For the text-containing cell, return its midpoint in (X, Y) coordinate format. 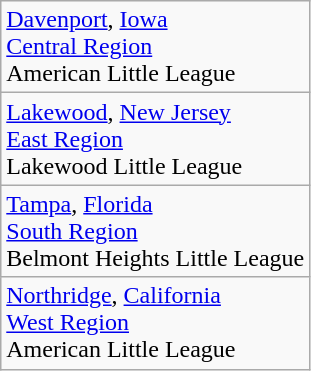
Northridge, CaliforniaWest RegionAmerican Little League (156, 323)
Tampa, FloridaSouth RegionBelmont Heights Little League (156, 231)
Davenport, IowaCentral RegionAmerican Little League (156, 47)
Lakewood, New JerseyEast RegionLakewood Little League (156, 139)
